From the cell containing the given text, extract its center point as [x, y] coordinate. 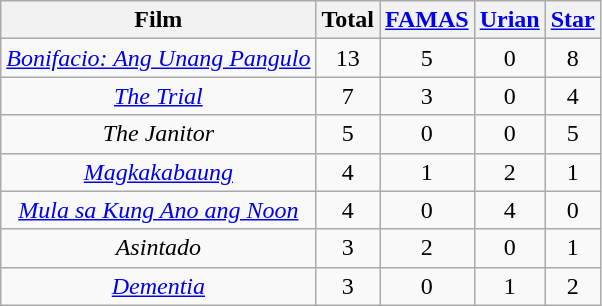
Urian [510, 20]
The Trial [158, 96]
Mula sa Kung Ano ang Noon [158, 210]
The Janitor [158, 134]
Total [348, 20]
13 [348, 58]
8 [572, 58]
Bonifacio: Ang Unang Pangulo [158, 58]
Film [158, 20]
Dementia [158, 286]
Star [572, 20]
FAMAS [428, 20]
7 [348, 96]
Magkakabaung [158, 172]
Asintado [158, 248]
